Locate the cell with the specified text and output its [X, Y] center coordinate. 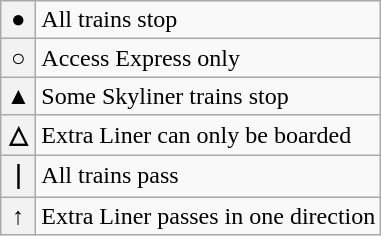
▲ [18, 96]
Extra Liner passes in one direction [208, 216]
｜ [18, 176]
● [18, 20]
○ [18, 58]
△ [18, 135]
All trains stop [208, 20]
Some Skyliner trains stop [208, 96]
Access Express only [208, 58]
↑ [18, 216]
Extra Liner can only be boarded [208, 135]
All trains pass [208, 176]
